Detect which cell encompasses the target text, then output its [x, y] center coordinate. 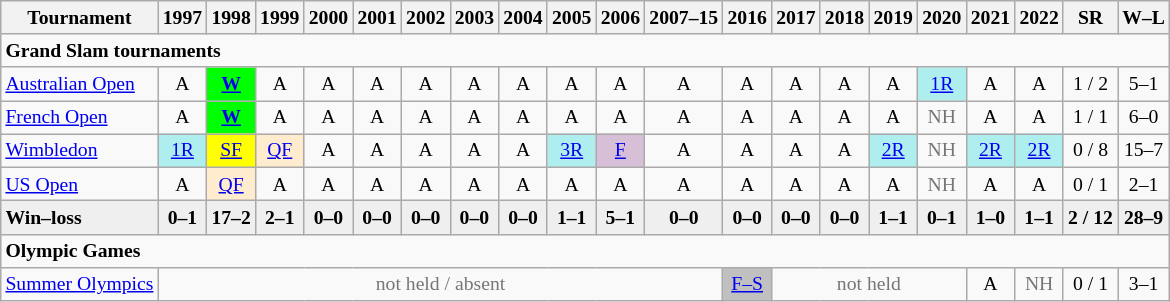
2018 [844, 18]
2005 [572, 18]
W–L [1144, 18]
2021 [990, 18]
2007–15 [684, 18]
2019 [894, 18]
3R [572, 150]
0 / 8 [1090, 150]
2 / 12 [1090, 218]
2003 [474, 18]
2004 [524, 18]
US Open [80, 184]
15–7 [1144, 150]
SF [232, 150]
Tournament [80, 18]
1 / 2 [1090, 84]
F [620, 150]
French Open [80, 118]
Summer Olympics [80, 284]
1997 [182, 18]
1–0 [990, 218]
not held [868, 284]
28–9 [1144, 218]
F–S [748, 284]
not held / absent [440, 284]
2006 [620, 18]
2000 [328, 18]
2020 [942, 18]
2017 [796, 18]
Australian Open [80, 84]
2002 [426, 18]
Grand Slam tournaments [586, 50]
6–0 [1144, 118]
Olympic Games [586, 250]
1998 [232, 18]
3–1 [1144, 284]
2022 [1040, 18]
SR [1090, 18]
1 / 1 [1090, 118]
2001 [378, 18]
17–2 [232, 218]
1999 [280, 18]
2016 [748, 18]
Wimbledon [80, 150]
Win–loss [80, 218]
